Return (x, y) of the center of cell containing provided text 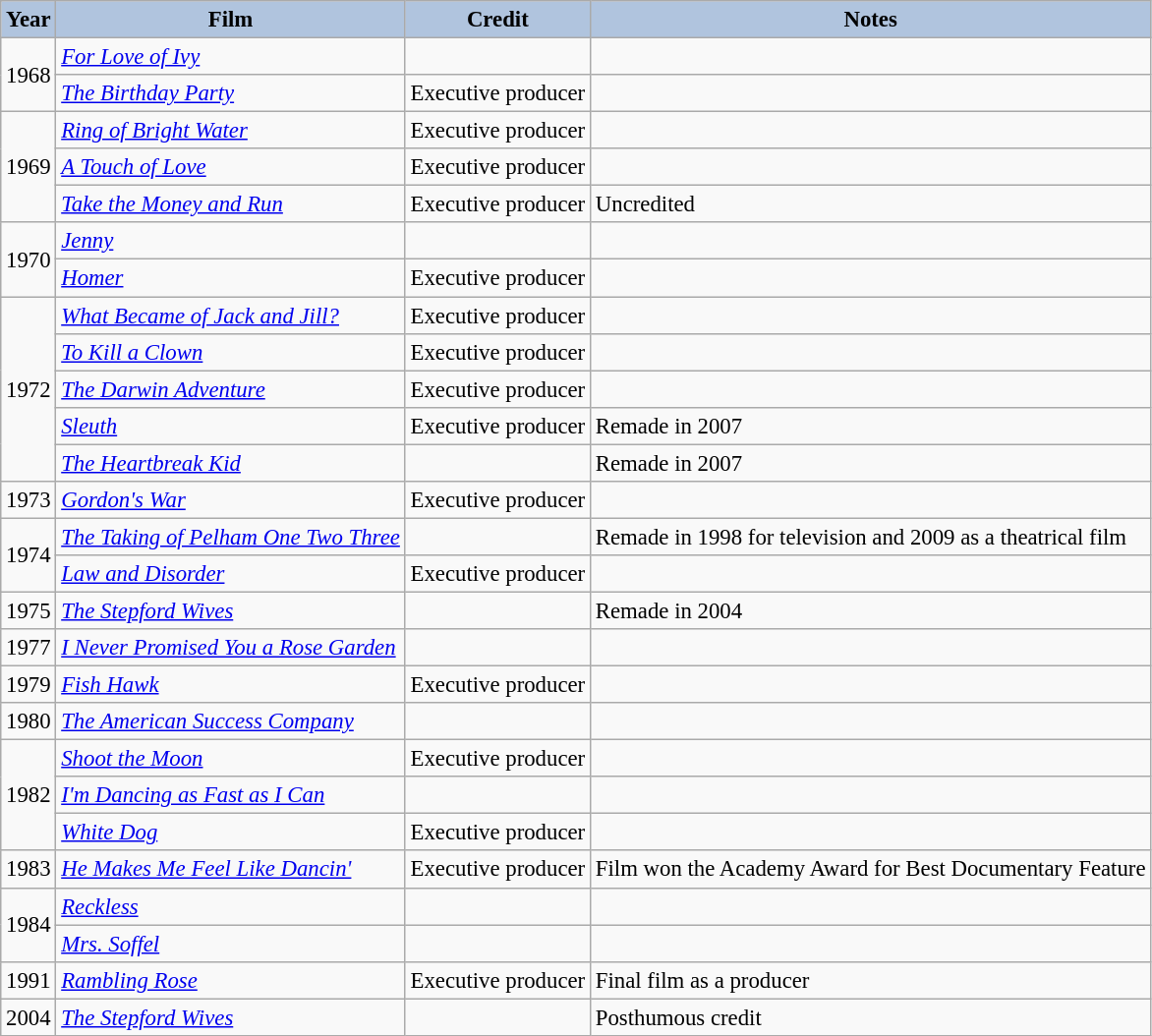
Fish Hawk (230, 685)
Notes (871, 20)
The American Success Company (230, 721)
Rambling Rose (230, 980)
Remade in 1998 for television and 2009 as a theatrical film (871, 537)
Film won the Academy Award for Best Documentary Feature (871, 870)
The Taking of Pelham One Two Three (230, 537)
Credit (497, 20)
What Became of Jack and Jill? (230, 316)
1972 (29, 389)
I'm Dancing as Fast as I Can (230, 795)
The Darwin Adventure (230, 389)
A Touch of Love (230, 167)
Posthumous credit (871, 1017)
Uncredited (871, 204)
1984 (29, 924)
Law and Disorder (230, 574)
Reckless (230, 906)
Take the Money and Run (230, 204)
1982 (29, 796)
I Never Promised You a Rose Garden (230, 648)
The Heartbreak Kid (230, 463)
Remade in 2004 (871, 610)
1983 (29, 870)
Shoot the Moon (230, 759)
To Kill a Clown (230, 352)
Gordon's War (230, 500)
Year (29, 20)
1975 (29, 610)
1977 (29, 648)
1979 (29, 685)
The Birthday Party (230, 93)
He Makes Me Feel Like Dancin' (230, 870)
Homer (230, 278)
For Love of Ivy (230, 57)
1970 (29, 259)
Mrs. Soffel (230, 944)
2004 (29, 1017)
Sleuth (230, 426)
1969 (29, 167)
1968 (29, 75)
White Dog (230, 833)
1991 (29, 980)
1980 (29, 721)
Jenny (230, 241)
1973 (29, 500)
1974 (29, 554)
Ring of Bright Water (230, 131)
Film (230, 20)
Final film as a producer (871, 980)
